Pinpoint the cell where the given text exists, returning its [x, y] midpoint coordinate. 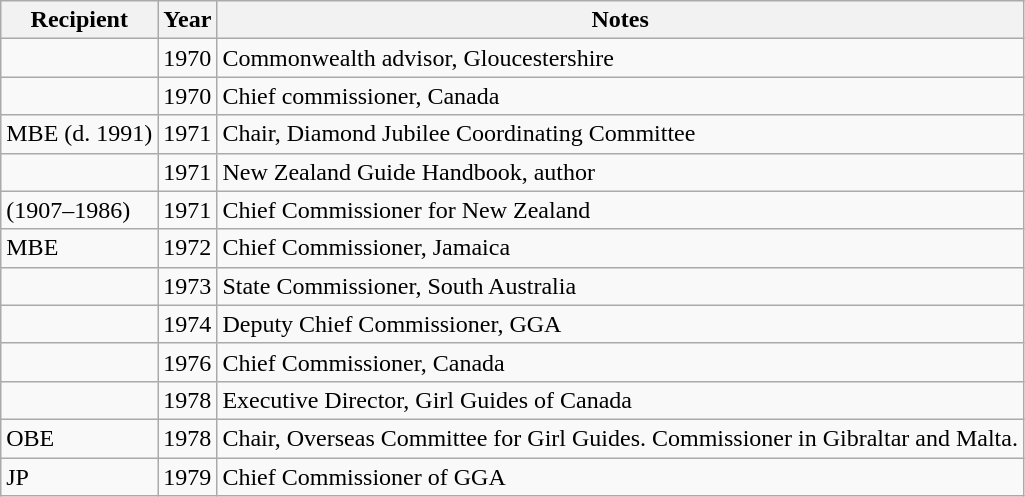
1972 [188, 248]
State Commissioner, South Australia [620, 286]
1973 [188, 286]
Chair, Overseas Committee for Girl Guides. Commissioner in Gibraltar and Malta. [620, 438]
Chief Commissioner for New Zealand [620, 210]
Deputy Chief Commissioner, GGA [620, 324]
Commonwealth advisor, Gloucestershire [620, 58]
MBE [80, 248]
MBE (d. 1991) [80, 134]
New Zealand Guide Handbook, author [620, 172]
Chief commissioner, Canada [620, 96]
1974 [188, 324]
OBE [80, 438]
Chief Commissioner, Canada [620, 362]
1979 [188, 477]
Chief Commissioner, Jamaica [620, 248]
(1907–1986) [80, 210]
Chair, Diamond Jubilee Coordinating Committee [620, 134]
Executive Director, Girl Guides of Canada [620, 400]
1976 [188, 362]
Notes [620, 20]
Year [188, 20]
JP [80, 477]
Chief Commissioner of GGA [620, 477]
Recipient [80, 20]
